Find where the given text appears and provide that cell's center as [X, Y] coordinate. 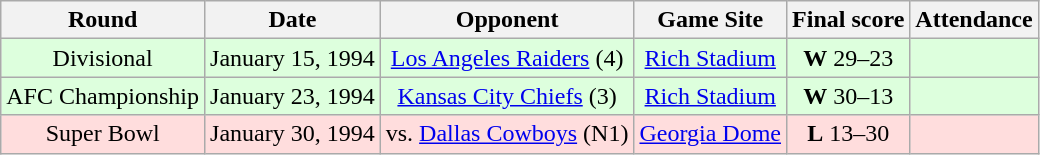
Divisional [103, 58]
Super Bowl [103, 134]
Attendance [974, 20]
W 29–23 [848, 58]
January 15, 1994 [293, 58]
AFC Championship [103, 96]
January 23, 1994 [293, 96]
Final score [848, 20]
Opponent [507, 20]
Los Angeles Raiders (4) [507, 58]
Game Site [710, 20]
Kansas City Chiefs (3) [507, 96]
January 30, 1994 [293, 134]
L 13–30 [848, 134]
vs. Dallas Cowboys (N1) [507, 134]
Georgia Dome [710, 134]
Round [103, 20]
Date [293, 20]
W 30–13 [848, 96]
